Identify which cell holds the provided text, then report its (X, Y) central coordinate. 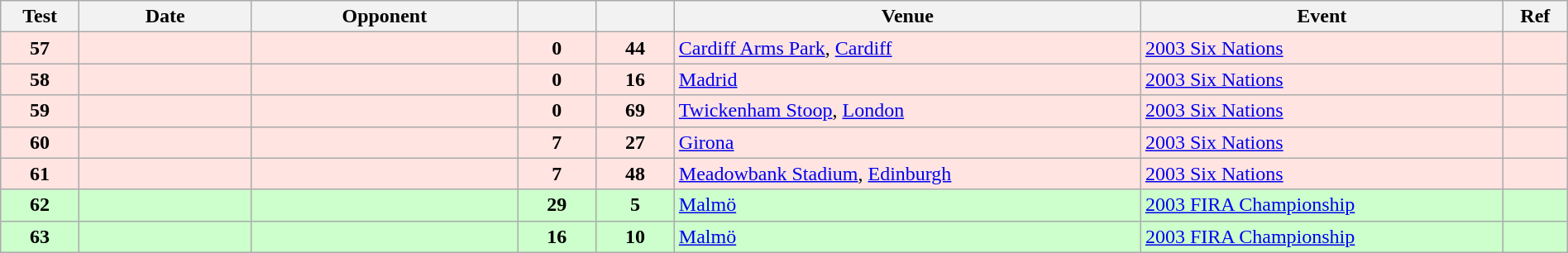
Date (165, 17)
Madrid (907, 79)
Meadowbank Stadium, Edinburgh (907, 174)
Ref (1535, 17)
27 (635, 142)
57 (40, 48)
44 (635, 48)
58 (40, 79)
60 (40, 142)
69 (635, 111)
Girona (907, 142)
Event (1322, 17)
Opponent (385, 17)
63 (40, 236)
Cardiff Arms Park, Cardiff (907, 48)
48 (635, 174)
Twickenham Stoop, London (907, 111)
Test (40, 17)
29 (557, 205)
62 (40, 205)
Venue (907, 17)
5 (635, 205)
10 (635, 236)
61 (40, 174)
59 (40, 111)
